Scan for the cell matching the given text and deliver its [X, Y] coordinate at center. 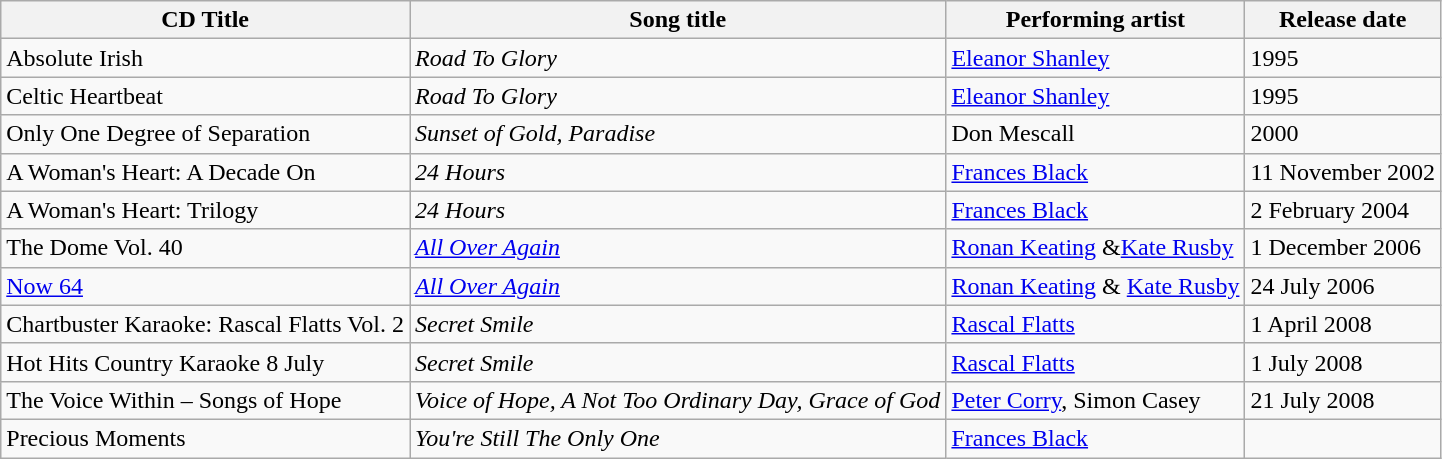
The Dome Vol. 40 [206, 248]
Ronan Keating &Kate Rusby [1096, 248]
Voice of Hope, A Not Too Ordinary Day, Grace of God [678, 400]
2000 [1342, 134]
Now 64 [206, 286]
Only One Degree of Separation [206, 134]
21 July 2008 [1342, 400]
Precious Moments [206, 438]
Hot Hits Country Karaoke 8 July [206, 362]
Release date [1342, 20]
1 April 2008 [1342, 324]
A Woman's Heart: A Decade On [206, 172]
1 July 2008 [1342, 362]
Celtic Heartbeat [206, 96]
Sunset of Gold, Paradise [678, 134]
2 February 2004 [1342, 210]
Absolute Irish [206, 58]
Ronan Keating & Kate Rusby [1096, 286]
A Woman's Heart: Trilogy [206, 210]
The Voice Within – Songs of Hope [206, 400]
1 December 2006 [1342, 248]
11 November 2002 [1342, 172]
Peter Corry, Simon Casey [1096, 400]
Song title [678, 20]
CD Title [206, 20]
Don Mescall [1096, 134]
Performing artist [1096, 20]
24 July 2006 [1342, 286]
You're Still The Only One [678, 438]
Chartbuster Karaoke: Rascal Flatts Vol. 2 [206, 324]
